Output the (x, y) coordinate of the center of the cell containing the given text.  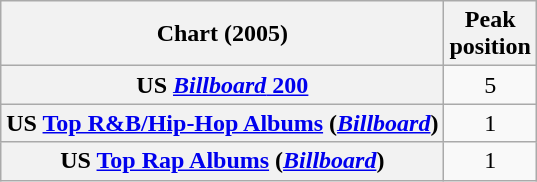
US Top R&B/Hip-Hop Albums (Billboard) (222, 123)
US Billboard 200 (222, 85)
Chart (2005) (222, 34)
US Top Rap Albums (Billboard) (222, 161)
5 (490, 85)
Peak position (490, 34)
